From the cell containing the given text, extract its center point as (x, y) coordinate. 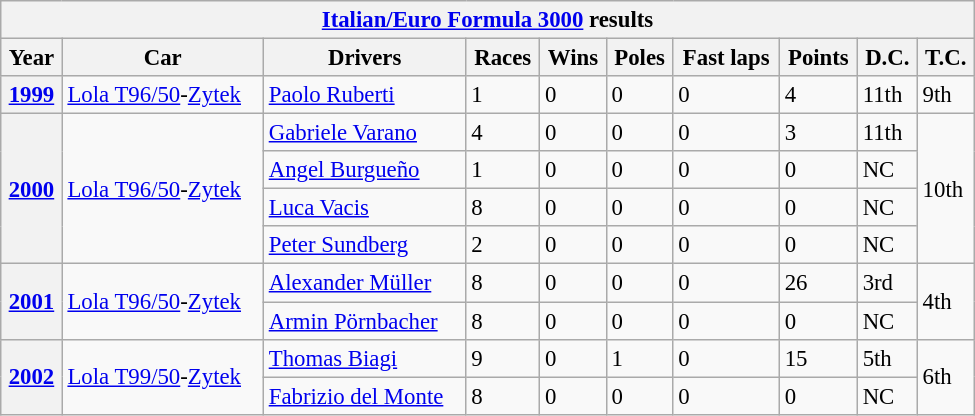
Fast laps (726, 58)
26 (818, 283)
2002 (32, 376)
10th (946, 189)
Wins (573, 58)
Angel Burgueño (364, 170)
9 (503, 358)
3rd (887, 283)
Car (162, 58)
Italian/Euro Formula 3000 results (488, 20)
Paolo Ruberti (364, 95)
T.C. (946, 58)
6th (946, 376)
Poles (640, 58)
Points (818, 58)
Drivers (364, 58)
2001 (32, 302)
Year (32, 58)
Thomas Biagi (364, 358)
Gabriele Varano (364, 133)
Fabrizio del Monte (364, 396)
3 (818, 133)
Races (503, 58)
15 (818, 358)
Lola T99/50-Zytek (162, 376)
Peter Sundberg (364, 245)
Armin Pörnbacher (364, 321)
9th (946, 95)
D.C. (887, 58)
4th (946, 302)
2 (503, 245)
5th (887, 358)
Luca Vacis (364, 208)
2000 (32, 189)
Alexander Müller (364, 283)
1999 (32, 95)
